Determine the [X, Y] coordinate at the center of the cell enclosing the given text.  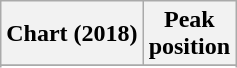
Chart (2018) [72, 34]
Peakposition [189, 34]
